Output the [x, y] coordinate of the center of the cell containing the given text.  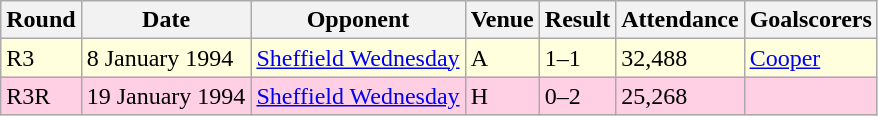
Opponent [358, 20]
Attendance [680, 20]
Round [41, 20]
Date [166, 20]
Goalscorers [810, 20]
Result [577, 20]
Cooper [810, 58]
H [502, 96]
8 January 1994 [166, 58]
R3 [41, 58]
R3R [41, 96]
19 January 1994 [166, 96]
0–2 [577, 96]
1–1 [577, 58]
32,488 [680, 58]
25,268 [680, 96]
A [502, 58]
Venue [502, 20]
